Scan for the cell matching the given text and deliver its (x, y) coordinate at center. 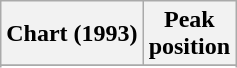
Chart (1993) (72, 34)
Peakposition (189, 34)
